Locate the cell with the specified text and output its [x, y] center coordinate. 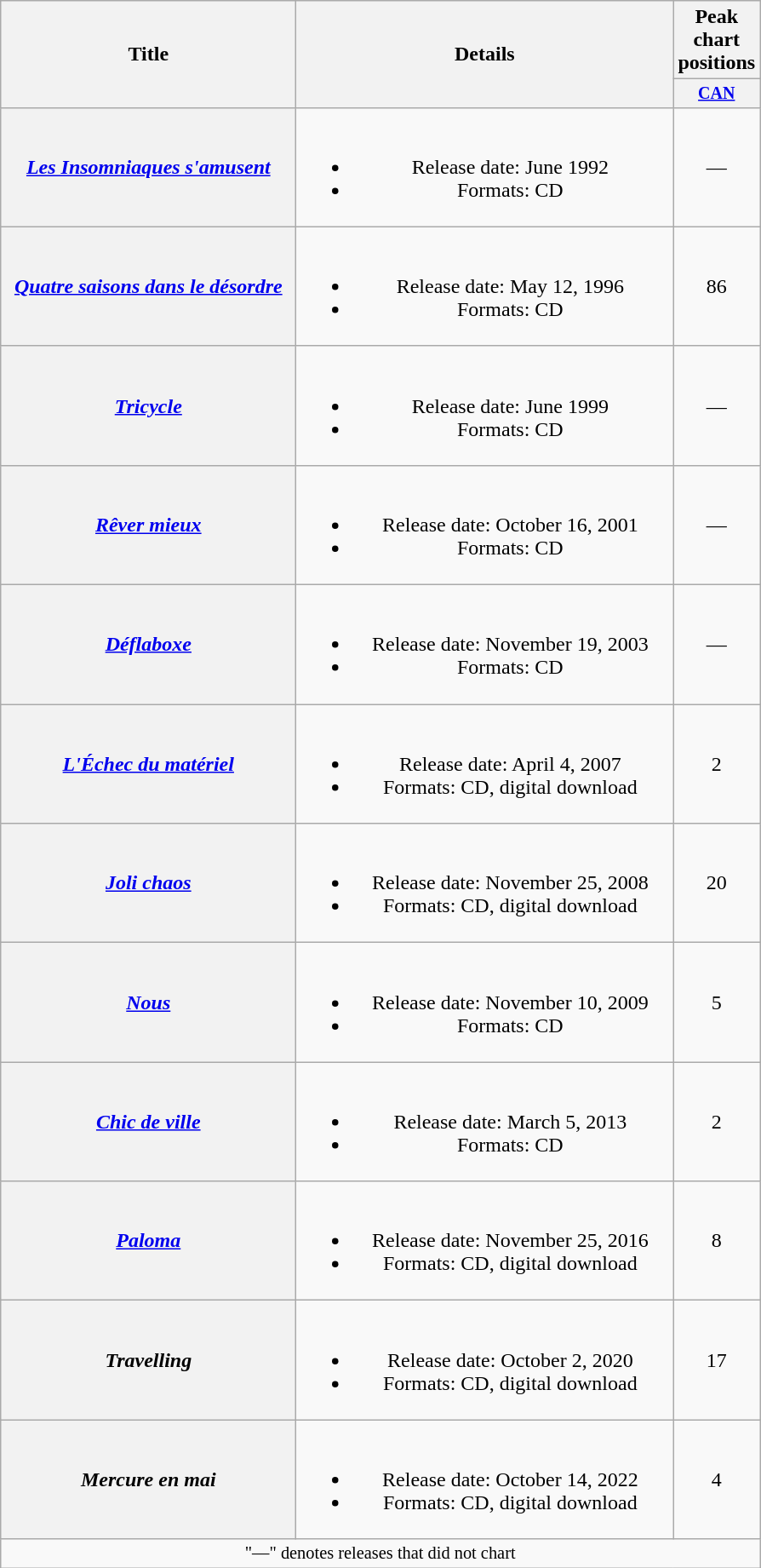
86 [717, 286]
4 [717, 1479]
Release date: October 2, 2020Formats: CD, digital download [485, 1360]
8 [717, 1241]
Release date: April 4, 2007Formats: CD, digital download [485, 764]
Release date: June 1992Formats: CD [485, 167]
Mercure en mai [148, 1479]
Release date: November 19, 2003Formats: CD [485, 645]
Release date: November 25, 2016Formats: CD, digital download [485, 1241]
20 [717, 883]
Nous [148, 1002]
Release date: March 5, 2013Formats: CD [485, 1122]
Release date: May 12, 1996Formats: CD [485, 286]
Release date: June 1999Formats: CD [485, 405]
Paloma [148, 1241]
17 [717, 1360]
Peak chart positions [717, 40]
Rêver mieux [148, 525]
Travelling [148, 1360]
Title [148, 55]
Déflaboxe [148, 645]
Les Insomniaques s'amusent [148, 167]
L'Échec du matériel [148, 764]
5 [717, 1002]
Details [485, 55]
Quatre saisons dans le désordre [148, 286]
"—" denotes releases that did not chart [380, 1554]
Release date: October 16, 2001Formats: CD [485, 525]
Chic de ville [148, 1122]
CAN [717, 94]
Joli chaos [148, 883]
Release date: November 10, 2009Formats: CD [485, 1002]
Release date: October 14, 2022Formats: CD, digital download [485, 1479]
Tricycle [148, 405]
Release date: November 25, 2008Formats: CD, digital download [485, 883]
